Extract the (X, Y) coordinate from the center of the cell holding the provided text.  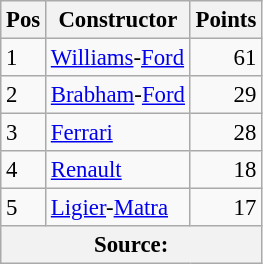
Renault (118, 170)
4 (24, 170)
18 (226, 170)
Ferrari (118, 133)
Ligier-Matra (118, 208)
Constructor (118, 20)
29 (226, 95)
17 (226, 208)
1 (24, 58)
2 (24, 95)
61 (226, 58)
Pos (24, 20)
Points (226, 20)
Williams-Ford (118, 58)
3 (24, 133)
Source: (132, 245)
5 (24, 208)
28 (226, 133)
Brabham-Ford (118, 95)
